Return [x, y] of the center of cell containing provided text 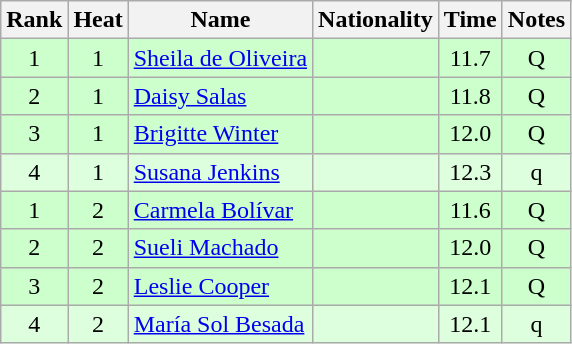
Notes [536, 20]
11.7 [470, 58]
Nationality [376, 20]
11.6 [470, 210]
Carmela Bolívar [220, 210]
11.8 [470, 96]
Time [470, 20]
Name [220, 20]
Rank [34, 20]
12.3 [470, 172]
Sheila de Oliveira [220, 58]
Brigitte Winter [220, 134]
Susana Jenkins [220, 172]
Sueli Machado [220, 248]
Leslie Cooper [220, 286]
María Sol Besada [220, 324]
Heat [98, 20]
Daisy Salas [220, 96]
